For the text-containing cell, return its midpoint in (X, Y) coordinate format. 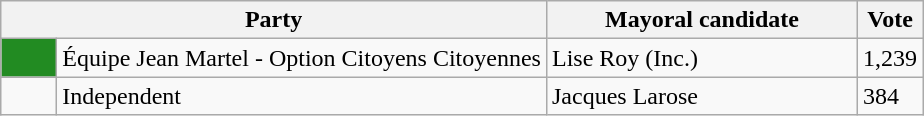
Vote (890, 20)
Independent (302, 96)
384 (890, 96)
Équipe Jean Martel - Option Citoyens Citoyennes (302, 58)
Jacques Larose (702, 96)
Party (274, 20)
Lise Roy (Inc.) (702, 58)
Mayoral candidate (702, 20)
1,239 (890, 58)
